Return [X, Y] of the center of cell containing provided text 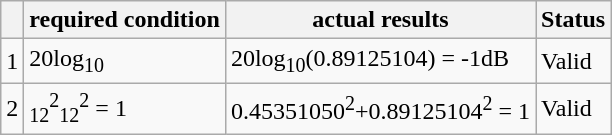
Status [574, 20]
20log10(0.89125104) = -1dB [380, 61]
required condition [125, 20]
0.453510502+0.891251042 = 1 [380, 108]
actual results [380, 20]
1 [12, 61]
2 [12, 108]
122122 = 1 [125, 108]
20log10 [125, 61]
